Determine the (X, Y) coordinate at the center of the cell enclosing the given text.  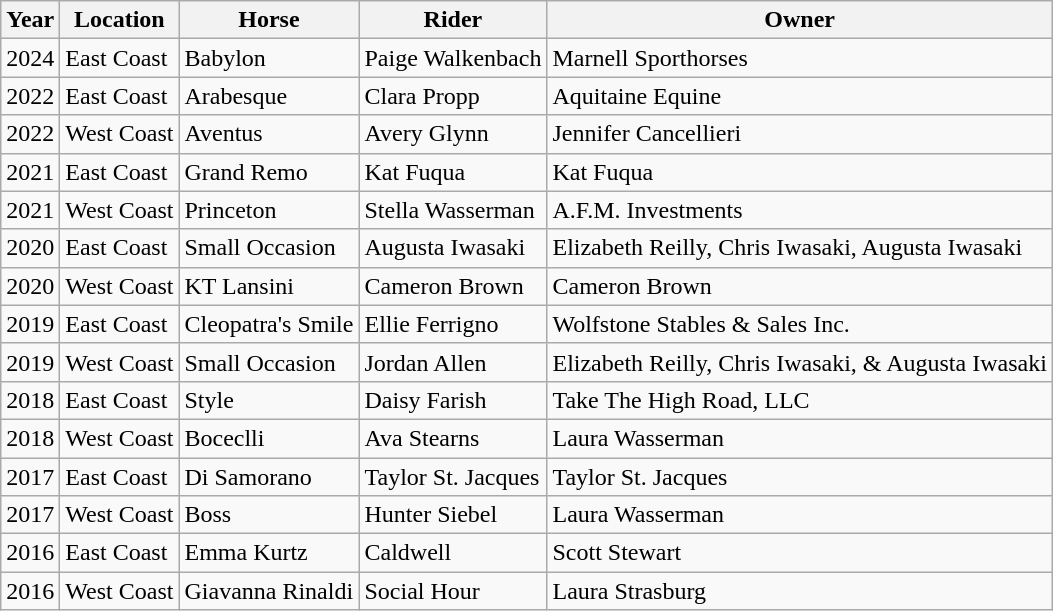
Rider (453, 20)
Jordan Allen (453, 362)
Clara Propp (453, 96)
Stella Wasserman (453, 210)
Babylon (269, 58)
Princeton (269, 210)
Marnell Sporthorses (800, 58)
Owner (800, 20)
Wolfstone Stables & Sales Inc. (800, 324)
Year (30, 20)
Di Samorano (269, 477)
Jennifer Cancellieri (800, 134)
A.F.M. Investments (800, 210)
Augusta Iwasaki (453, 248)
Elizabeth Reilly, Chris Iwasaki, & Augusta Iwasaki (800, 362)
Hunter Siebel (453, 515)
Ava Stearns (453, 438)
Giavanna Rinaldi (269, 591)
KT Lansini (269, 286)
Emma Kurtz (269, 553)
Paige Walkenbach (453, 58)
Style (269, 400)
Aventus (269, 134)
Cleopatra's Smile (269, 324)
Ellie Ferrigno (453, 324)
Scott Stewart (800, 553)
Caldwell (453, 553)
Aquitaine Equine (800, 96)
2024 (30, 58)
Arabesque (269, 96)
Horse (269, 20)
Avery Glynn (453, 134)
Boceclli (269, 438)
Elizabeth Reilly, Chris Iwasaki, Augusta Iwasaki (800, 248)
Take The High Road, LLC (800, 400)
Location (120, 20)
Laura Strasburg (800, 591)
Social Hour (453, 591)
Daisy Farish (453, 400)
Boss (269, 515)
Grand Remo (269, 172)
